Provide the (x, y) coordinate of the cell's center where the given text is located.  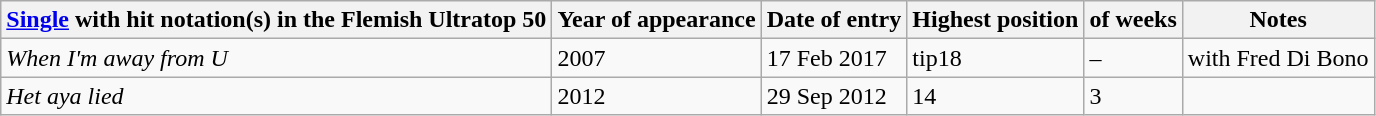
When I'm away from U (276, 58)
with Fred Di Bono (1278, 58)
– (1133, 58)
2007 (656, 58)
Highest position (996, 20)
14 (996, 96)
3 (1133, 96)
Single with hit notation(s) in the Flemish Ultratop 50 (276, 20)
of weeks (1133, 20)
Notes (1278, 20)
17 Feb 2017 (834, 58)
tip18 (996, 58)
29 Sep 2012 (834, 96)
Het aya lied (276, 96)
2012 (656, 96)
Year of appearance (656, 20)
Date of entry (834, 20)
